Capture the cell that displays the provided text and extract its [x, y] central coordinate. 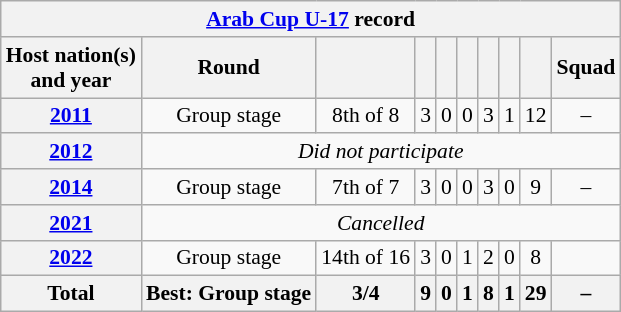
Host nation(s)and year [71, 68]
12 [536, 116]
Did not participate [380, 152]
2022 [71, 258]
14th of 16 [366, 258]
Arab Cup U-17 record [311, 19]
Best: Group stage [228, 294]
2011 [71, 116]
Squad [586, 68]
Cancelled [380, 223]
3/4 [366, 294]
2012 [71, 152]
8th of 8 [366, 116]
7th of 7 [366, 187]
2021 [71, 223]
Total [71, 294]
Round [228, 68]
2014 [71, 187]
29 [536, 294]
2 [488, 258]
